Return (X, Y) of the center of cell containing provided text 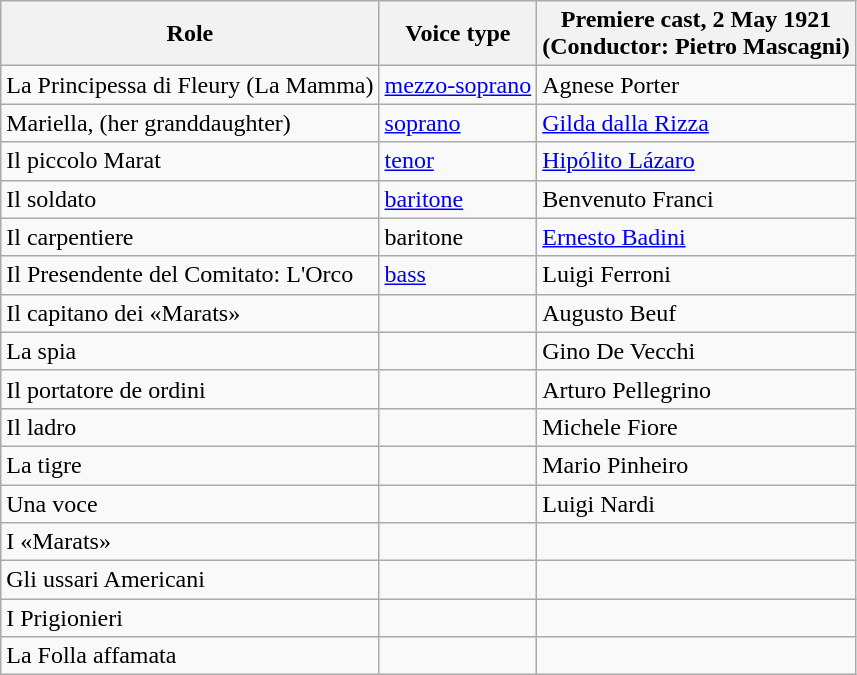
Una voce (190, 503)
Premiere cast, 2 May 1921(Conductor: Pietro Mascagni) (696, 34)
Il carpentiere (190, 237)
Gilda dalla Rizza (696, 123)
Il piccolo Marat (190, 161)
Role (190, 34)
Gino De Vecchi (696, 351)
Augusto Beuf (696, 313)
Mario Pinheiro (696, 465)
Il portatore de ordini (190, 389)
Luigi Nardi (696, 503)
Gli ussari Americani (190, 580)
Luigi Ferroni (696, 275)
soprano (458, 123)
Benvenuto Franci (696, 199)
Voice type (458, 34)
La Folla affamata (190, 656)
Il ladro (190, 427)
Arturo Pellegrino (696, 389)
I Prigionieri (190, 618)
Michele Fiore (696, 427)
I «Marats» (190, 542)
La Principessa di Fleury (La Mamma) (190, 85)
Mariella, (her granddaughter) (190, 123)
bass (458, 275)
Il Presendente del Comitato: L'Orco (190, 275)
Ernesto Badini (696, 237)
Agnese Porter (696, 85)
Il capitano dei «Marats» (190, 313)
La tigre (190, 465)
tenor (458, 161)
Hipólito Lázaro (696, 161)
mezzo-soprano (458, 85)
La spia (190, 351)
Il soldato (190, 199)
